Locate the cell with the specified text and output its [x, y] center coordinate. 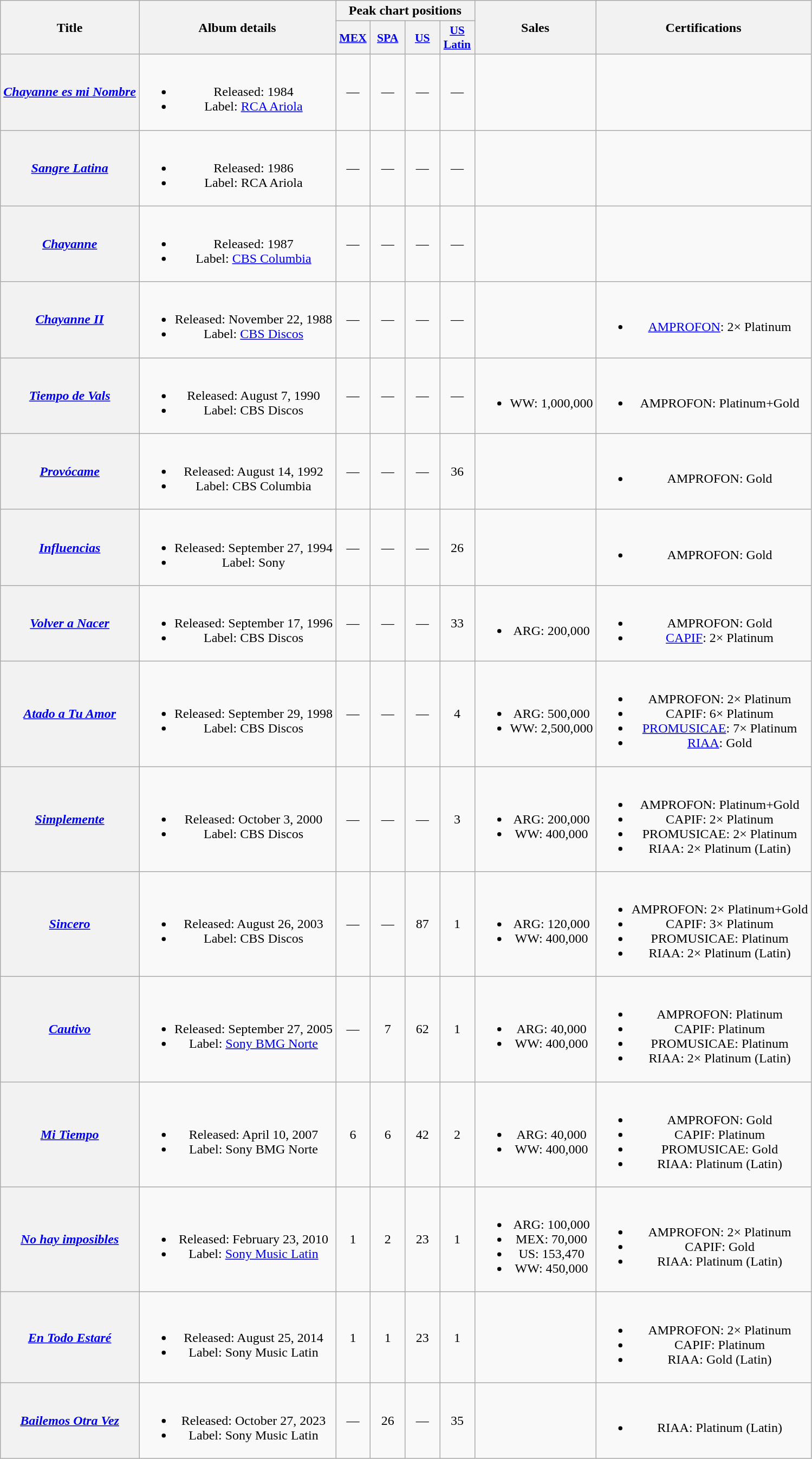
33 [457, 623]
Influencias [70, 547]
Released: August 25, 2014Label: Sony Music Latin [237, 1337]
AMPROFON: GoldCAPIF: PlatinumPROMUSICAE: GoldRIAA: Platinum (Latin) [703, 1134]
RIAA: Platinum (Latin) [703, 1421]
4 [457, 714]
Released: February 23, 2010Label: Sony Music Latin [237, 1240]
Released: 1986Label: RCA Ariola [237, 168]
AMPROFON: Platinum+GoldCAPIF: 2× PlatinumPROMUSICAE: 2× PlatinumRIAA: 2× Platinum (Latin) [703, 819]
Peak chart positions [405, 11]
Chayanne II [70, 320]
Released: September 29, 1998Label: CBS Discos [237, 714]
Atado a Tu Amor [70, 714]
7 [388, 1029]
Released: 1987Label: CBS Columbia [237, 244]
62 [423, 1029]
Released: 1984Label: RCA Ariola [237, 92]
Released: April 10, 2007Label: Sony BMG Norte [237, 1134]
AMPROFON: PlatinumCAPIF: PlatinumPROMUSICAE: PlatinumRIAA: 2× Platinum (Latin) [703, 1029]
Volver a Nacer [70, 623]
MEX [353, 38]
ARG: 500,000WW: 2,500,000 [535, 714]
Title [70, 27]
Sangre Latina [70, 168]
Provócame [70, 471]
Sales [535, 27]
Sincero [70, 924]
Released: September 17, 1996Label: CBS Discos [237, 623]
Chayanne es mi Nombre [70, 92]
36 [457, 471]
Released: October 27, 2023Label: Sony Music Latin [237, 1421]
Released: November 22, 1988Label: CBS Discos [237, 320]
ARG: 200,000 [535, 623]
AMPROFON: GoldCAPIF: 2× Platinum [703, 623]
AMPROFON: 2× Platinum [703, 320]
Mi Tiempo [70, 1134]
US [423, 38]
87 [423, 924]
Chayanne [70, 244]
Released: September 27, 2005Label: Sony BMG Norte [237, 1029]
ARG: 120,000WW: 400,000 [535, 924]
AMPROFON: 2× PlatinumCAPIF: 6× PlatinumPROMUSICAE: 7× PlatinumRIAA: Gold [703, 714]
42 [423, 1134]
Bailemos Otra Vez [70, 1421]
Released: August 14, 1992Label: CBS Columbia [237, 471]
Released: September 27, 1994Label: Sony [237, 547]
WW: 1,000,000 [535, 395]
Released: August 7, 1990Label: CBS Discos [237, 395]
No hay imposibles [70, 1240]
AMPROFON: Platinum+Gold [703, 395]
Simplemente [70, 819]
Album details [237, 27]
Cautivo [70, 1029]
3 [457, 819]
ARG: 200,000WW: 400,000 [535, 819]
Released: August 26, 2003Label: CBS Discos [237, 924]
SPA [388, 38]
Tiempo de Vals [70, 395]
35 [457, 1421]
AMPROFON: 2× PlatinumCAPIF: PlatinumRIAA: Gold (Latin) [703, 1337]
USLatin [457, 38]
Released: October 3, 2000Label: CBS Discos [237, 819]
En Todo Estaré [70, 1337]
ARG: 100,000MEX: 70,000US: 153,470WW: 450,000 [535, 1240]
Certifications [703, 27]
AMPROFON: 2× Platinum+GoldCAPIF: 3× PlatinumPROMUSICAE: PlatinumRIAA: 2× Platinum (Latin) [703, 924]
AMPROFON: 2× PlatinumCAPIF: GoldRIAA: Platinum (Latin) [703, 1240]
